Search for the cell housing the specified text and yield its (x, y) center coordinate. 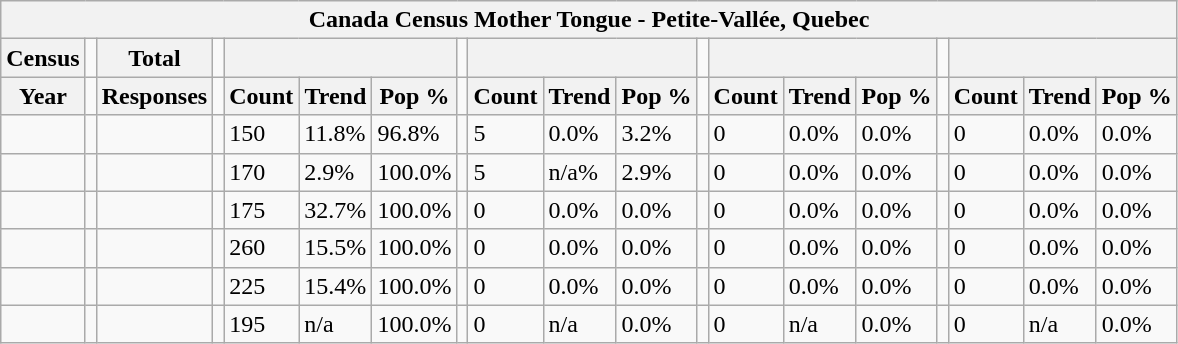
Canada Census Mother Tongue - Petite-Vallée, Quebec (589, 20)
Responses (154, 96)
11.8% (336, 134)
150 (262, 134)
175 (262, 210)
260 (262, 248)
15.5% (336, 248)
96.8% (414, 134)
n/a% (580, 172)
170 (262, 172)
3.2% (656, 134)
Year (43, 96)
Total (154, 58)
Census (43, 58)
32.7% (336, 210)
15.4% (336, 286)
225 (262, 286)
195 (262, 324)
